Return the (x, y) coordinate for the center point of the cell that contains the specified text.  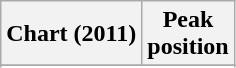
Chart (2011) (72, 34)
Peakposition (188, 34)
